Identify which cell holds the provided text, then report its [X, Y] central coordinate. 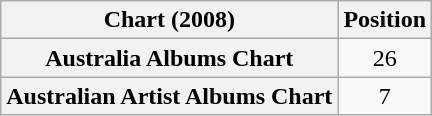
Position [385, 20]
Australia Albums Chart [170, 58]
26 [385, 58]
7 [385, 96]
Australian Artist Albums Chart [170, 96]
Chart (2008) [170, 20]
